Return the [x, y] coordinate for the center point of the cell that contains the specified text.  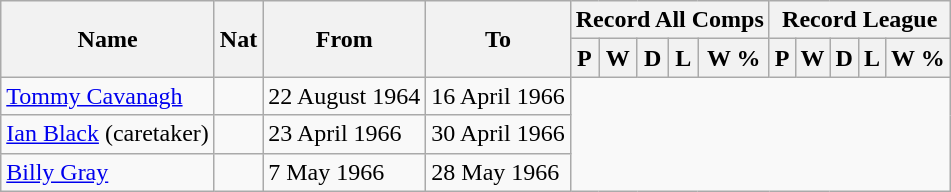
23 April 1966 [344, 134]
From [344, 39]
22 August 1964 [344, 96]
Billy Gray [108, 172]
Name [108, 39]
Record League [860, 20]
Tommy Cavanagh [108, 96]
Record All Comps [670, 20]
16 April 1966 [498, 96]
Ian Black (caretaker) [108, 134]
To [498, 39]
Nat [238, 39]
7 May 1966 [344, 172]
30 April 1966 [498, 134]
28 May 1966 [498, 172]
